Determine the (X, Y) coordinate at the center of the cell enclosing the given text.  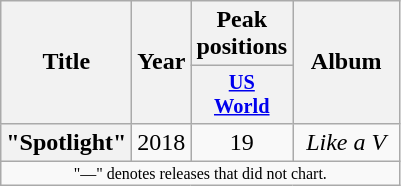
Album (346, 62)
Title (66, 62)
Peak positions (242, 34)
USWorld (242, 95)
Like a V (346, 142)
"Spotlight" (66, 142)
"—" denotes releases that did not chart. (200, 174)
19 (242, 142)
Year (162, 62)
2018 (162, 142)
